Detect which cell encompasses the target text, then output its [x, y] center coordinate. 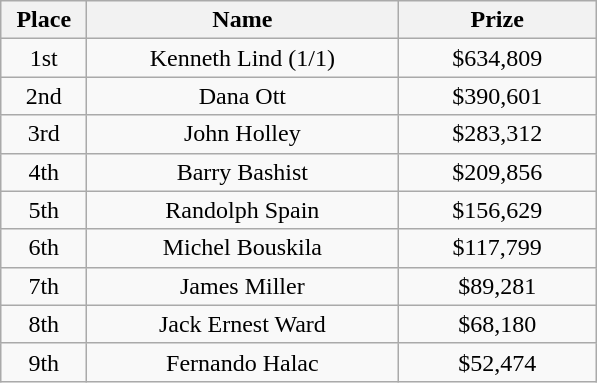
$52,474 [498, 362]
Jack Ernest Ward [242, 324]
$156,629 [498, 210]
5th [44, 210]
3rd [44, 134]
Prize [498, 20]
Name [242, 20]
John Holley [242, 134]
4th [44, 172]
Dana Ott [242, 96]
$634,809 [498, 58]
$390,601 [498, 96]
6th [44, 248]
James Miller [242, 286]
Kenneth Lind (1/1) [242, 58]
2nd [44, 96]
Fernando Halac [242, 362]
$209,856 [498, 172]
8th [44, 324]
9th [44, 362]
Barry Bashist [242, 172]
$283,312 [498, 134]
Place [44, 20]
1st [44, 58]
$89,281 [498, 286]
Randolph Spain [242, 210]
7th [44, 286]
$68,180 [498, 324]
$117,799 [498, 248]
Michel Bouskila [242, 248]
